Output the [X, Y] coordinate of the center of the cell containing the given text.  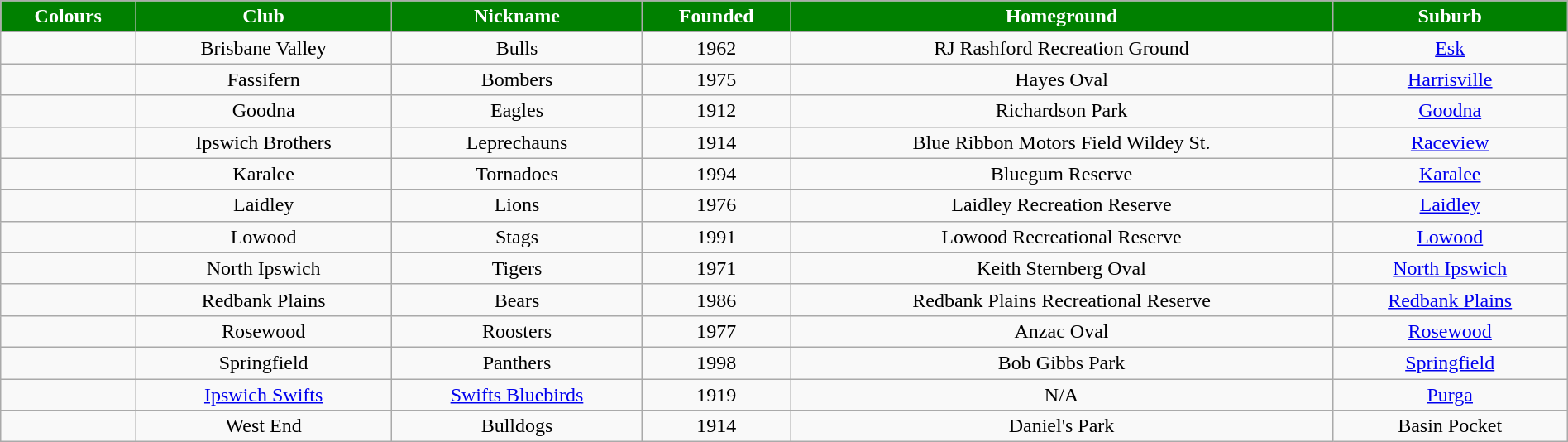
Bluegum Reserve [1062, 174]
Lowood Recreational Reserve [1062, 237]
Harrisville [1450, 79]
Richardson Park [1062, 111]
Swifts Bluebirds [518, 395]
1986 [716, 300]
Blue Ribbon Motors Field Wildey St. [1062, 142]
1991 [716, 237]
Bombers [518, 79]
Eagles [518, 111]
Club [264, 17]
Daniel's Park [1062, 426]
Colours [68, 17]
Raceview [1450, 142]
1977 [716, 331]
Tornadoes [518, 174]
West End [264, 426]
Keith Sternberg Oval [1062, 268]
1962 [716, 48]
Homeground [1062, 17]
Tigers [518, 268]
Ipswich Brothers [264, 142]
Lions [518, 205]
Brisbane Valley [264, 48]
Nickname [518, 17]
Bears [518, 300]
Panthers [518, 363]
1912 [716, 111]
Purga [1450, 395]
1998 [716, 363]
Esk [1450, 48]
Laidley Recreation Reserve [1062, 205]
Basin Pocket [1450, 426]
Ipswich Swifts [264, 395]
RJ Rashford Recreation Ground [1062, 48]
Fassifern [264, 79]
Bulls [518, 48]
Leprechauns [518, 142]
1975 [716, 79]
N/A [1062, 395]
Stags [518, 237]
1919 [716, 395]
1971 [716, 268]
Bulldogs [518, 426]
Bob Gibbs Park [1062, 363]
Redbank Plains Recreational Reserve [1062, 300]
1994 [716, 174]
Founded [716, 17]
Roosters [518, 331]
Anzac Oval [1062, 331]
Suburb [1450, 17]
1976 [716, 205]
Hayes Oval [1062, 79]
